From the cell containing the given text, extract its center point as (x, y) coordinate. 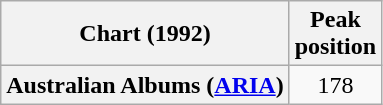
Australian Albums (ARIA) (145, 85)
178 (335, 85)
Peakposition (335, 34)
Chart (1992) (145, 34)
